Extract the (X, Y) coordinate from the center of the cell holding the provided text.  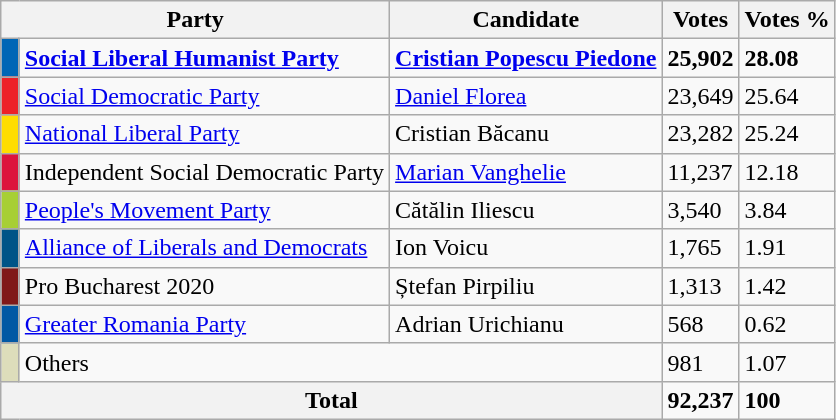
Others (340, 362)
Cristian Popescu Piedone (526, 58)
Party (196, 20)
Alliance of Liberals and Democrats (204, 248)
1,313 (700, 286)
1.91 (787, 248)
Pro Bucharest 2020 (204, 286)
Greater Romania Party (204, 324)
Daniel Florea (526, 96)
92,237 (700, 400)
25.64 (787, 96)
Votes (700, 20)
Candidate (526, 20)
People's Movement Party (204, 210)
0.62 (787, 324)
Independent Social Democratic Party (204, 172)
Cătălin Iliescu (526, 210)
Cristian Băcanu (526, 134)
Votes % (787, 20)
25.24 (787, 134)
3.84 (787, 210)
23,282 (700, 134)
12.18 (787, 172)
Social Democratic Party (204, 96)
Marian Vanghelie (526, 172)
28.08 (787, 58)
Social Liberal Humanist Party (204, 58)
National Liberal Party (204, 134)
23,649 (700, 96)
Adrian Urichianu (526, 324)
1.42 (787, 286)
1,765 (700, 248)
981 (700, 362)
568 (700, 324)
100 (787, 400)
Ștefan Pirpiliu (526, 286)
Ion Voicu (526, 248)
3,540 (700, 210)
Total (332, 400)
25,902 (700, 58)
1.07 (787, 362)
11,237 (700, 172)
